Identify which cell holds the provided text, then report its (x, y) central coordinate. 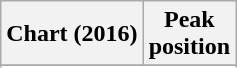
Chart (2016) (72, 34)
Peakposition (189, 34)
